Provide the (x, y) coordinate of the cell's center where the given text is located.  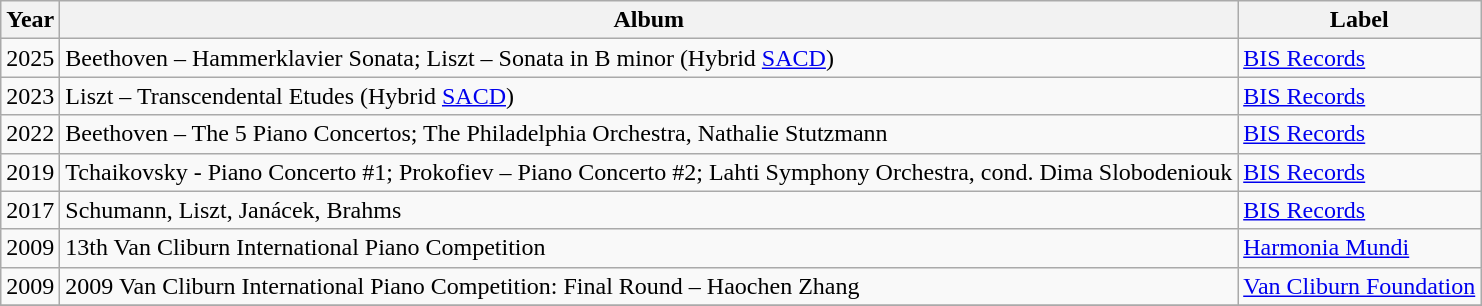
Year (30, 20)
Schumann, Liszt, Janácek, Brahms (649, 210)
Harmonia Mundi (1360, 248)
13th Van Cliburn International Piano Competition (649, 248)
Beethoven – The 5 Piano Concertos; The Philadelphia Orchestra, Nathalie Stutzmann (649, 134)
2023 (30, 96)
2017 (30, 210)
Beethoven – Hammerklavier Sonata; Liszt – Sonata in B minor (Hybrid SACD) (649, 58)
Tchaikovsky - Piano Concerto #1; Prokofiev – Piano Concerto #2; Lahti Symphony Orchestra, cond. Dima Slobodeniouk (649, 172)
Van Cliburn Foundation (1360, 286)
2009 Van Cliburn International Piano Competition: Final Round – Haochen Zhang (649, 286)
Label (1360, 20)
2019 (30, 172)
Liszt – Transcendental Etudes (Hybrid SACD) (649, 96)
Album (649, 20)
2022 (30, 134)
2025 (30, 58)
